Scan for the cell matching the given text and deliver its (x, y) coordinate at center. 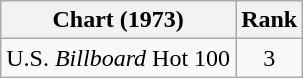
Rank (270, 20)
3 (270, 58)
U.S. Billboard Hot 100 (118, 58)
Chart (1973) (118, 20)
